Capture the cell that displays the provided text and extract its (X, Y) central coordinate. 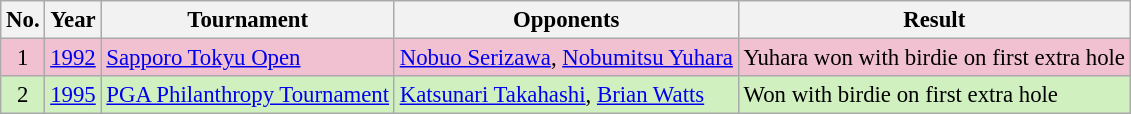
Opponents (566, 20)
PGA Philanthropy Tournament (248, 95)
Won with birdie on first extra hole (934, 95)
Katsunari Takahashi, Brian Watts (566, 95)
1 (23, 58)
Result (934, 20)
1995 (73, 95)
1992 (73, 58)
2 (23, 95)
Yuhara won with birdie on first extra hole (934, 58)
Year (73, 20)
Sapporo Tokyu Open (248, 58)
Tournament (248, 20)
No. (23, 20)
Nobuo Serizawa, Nobumitsu Yuhara (566, 58)
